Output the (X, Y) coordinate of the center of the cell containing the given text.  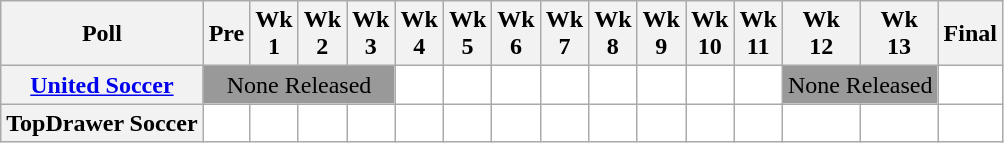
Final (970, 34)
United Soccer (102, 85)
TopDrawer Soccer (102, 123)
Wk10 (710, 34)
Wk8 (613, 34)
Wk12 (821, 34)
Wk6 (516, 34)
Wk9 (661, 34)
Wk5 (467, 34)
Wk11 (758, 34)
Wk3 (371, 34)
Poll (102, 34)
Wk2 (322, 34)
Pre (226, 34)
Wk13 (899, 34)
Wk7 (564, 34)
Wk1 (274, 34)
Wk4 (419, 34)
